Detect which cell encompasses the target text, then output its (X, Y) center coordinate. 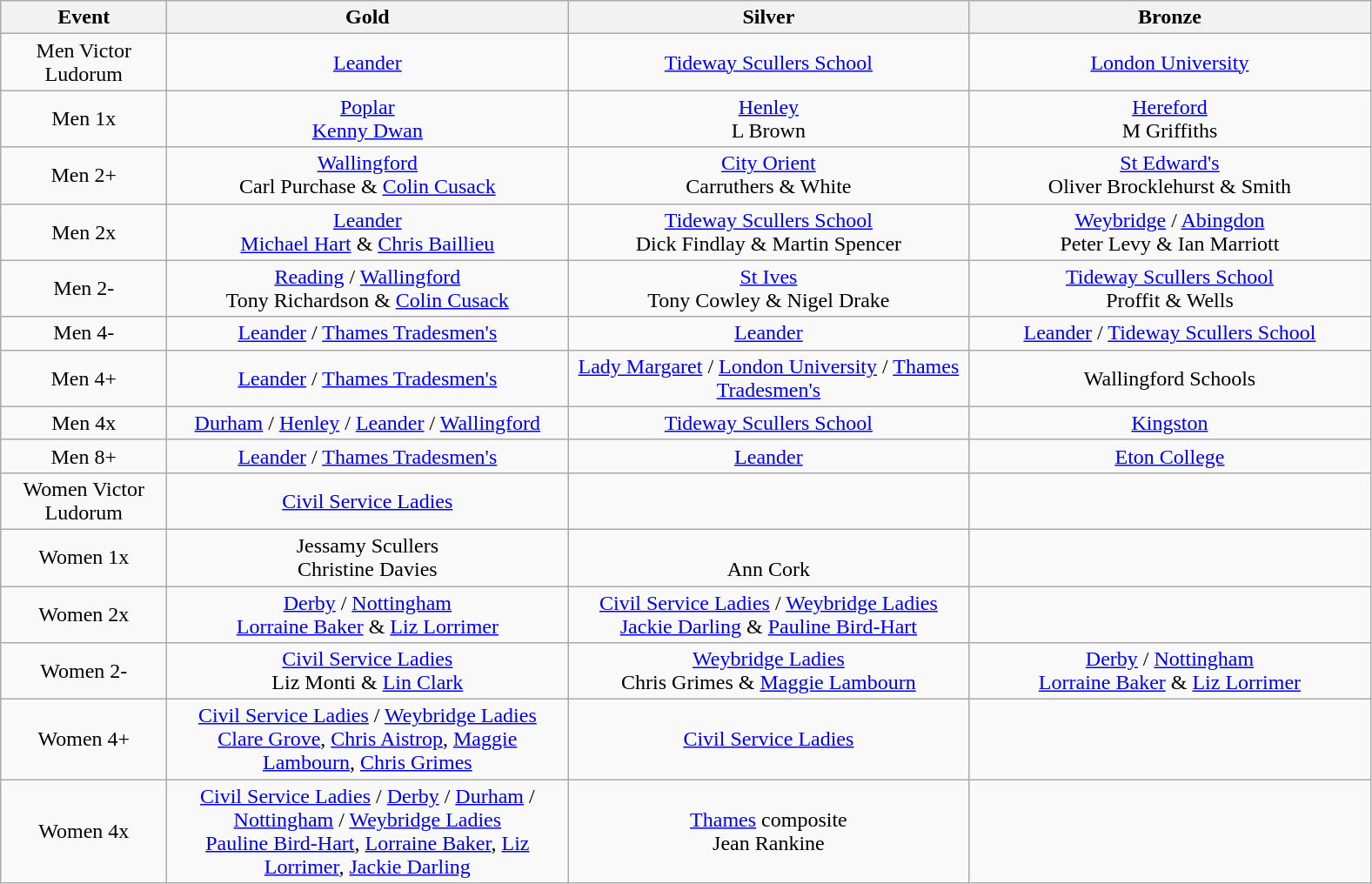
Women Victor Ludorum (84, 501)
Women 2- (84, 672)
Men 1x (84, 118)
City OrientCarruthers & White (769, 176)
Men 2- (84, 289)
Durham / Henley / Leander / Wallingford (367, 423)
Civil Service Ladies Liz Monti & Lin Clark (367, 672)
Thames compositeJean Rankine (769, 832)
Kingston (1169, 423)
Wallingford Schools (1169, 378)
Wallingford Carl Purchase & Colin Cusack (367, 176)
Civil Service Ladies / Derby / Durham / Nottingham / Weybridge LadiesPauline Bird-Hart, Lorraine Baker, Liz Lorrimer, Jackie Darling (367, 832)
Event (84, 17)
Men 8+ (84, 456)
PoplarKenny Dwan (367, 118)
Men 2+ (84, 176)
Bronze (1169, 17)
HerefordM Griffiths (1169, 118)
Leander / Tideway Scullers School (1169, 333)
Weybridge / Abingdon Peter Levy & Ian Marriott (1169, 231)
Women 2x (84, 614)
Men 2x (84, 231)
Civil Service Ladies / Weybridge Ladies Clare Grove, Chris Aistrop, Maggie Lambourn, Chris Grimes (367, 740)
Women 4+ (84, 740)
Jessamy Scullers Christine Davies (367, 557)
Civil Service Ladies / Weybridge LadiesJackie Darling & Pauline Bird-Hart (769, 614)
Reading / Wallingford Tony Richardson & Colin Cusack (367, 289)
Tideway Scullers SchoolDick Findlay & Martin Spencer (769, 231)
Weybridge Ladies Chris Grimes & Maggie Lambourn (769, 672)
Ann Cork (769, 557)
St Edward's Oliver Brocklehurst & Smith (1169, 176)
Eton College (1169, 456)
Men 4- (84, 333)
Gold (367, 17)
St Ives Tony Cowley & Nigel Drake (769, 289)
Women 1x (84, 557)
Women 4x (84, 832)
Henley L Brown (769, 118)
Lady Margaret / London University / Thames Tradesmen's (769, 378)
Men Victor Ludorum (84, 63)
Silver (769, 17)
Men 4+ (84, 378)
London University (1169, 63)
Tideway Scullers SchoolProffit & Wells (1169, 289)
LeanderMichael Hart & Chris Baillieu (367, 231)
Men 4x (84, 423)
